Provide the [x, y] coordinate of the cell's center where the given text is located.  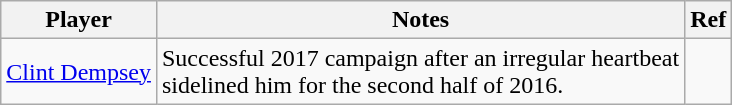
Clint Dempsey [79, 72]
Player [79, 20]
Ref [708, 20]
Successful 2017 campaign after an irregular heartbeatsidelined him for the second half of 2016. [420, 72]
Notes [420, 20]
